Determine the [x, y] coordinate at the center of the cell enclosing the given text.  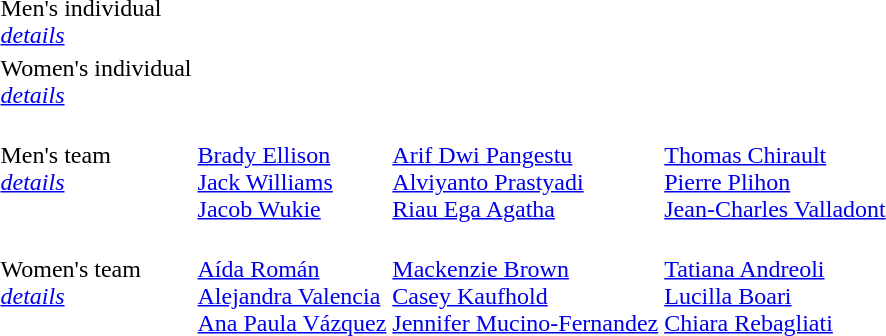
Arif Dwi PangestuAlviyanto PrastyadiRiau Ega Agatha [526, 168]
Brady EllisonJack WilliamsJacob Wukie [292, 168]
